Provide the (X, Y) coordinate of the cell's center where the given text is located.  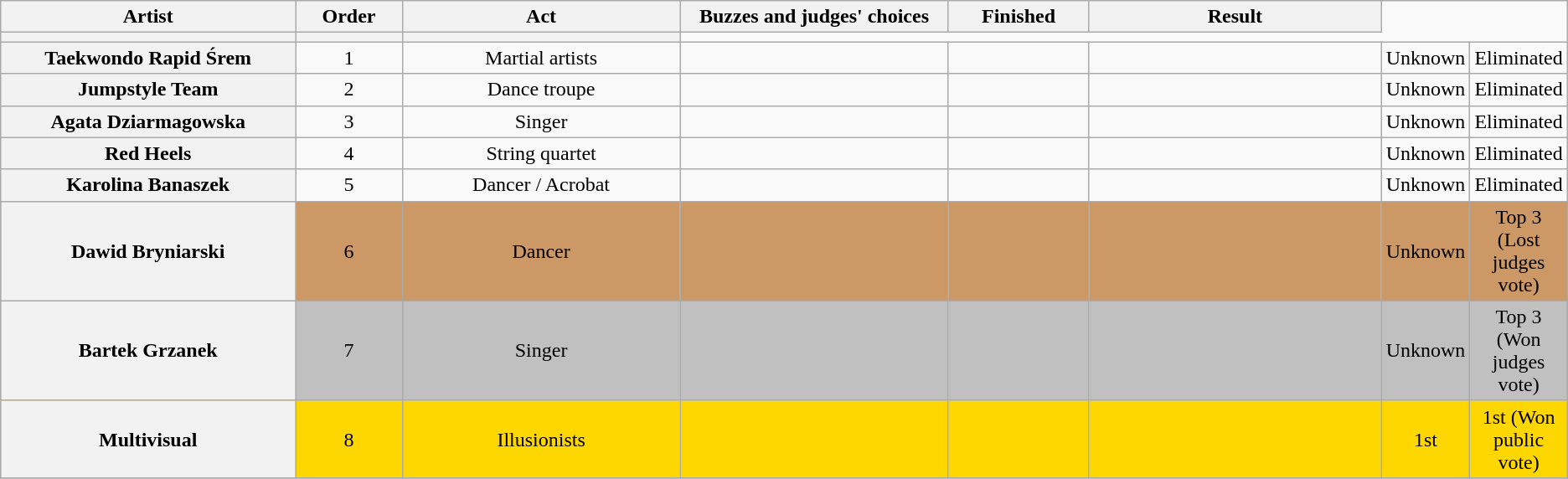
Illusionists (541, 439)
Dance troupe (541, 90)
Karolina Banaszek (148, 185)
Red Heels (148, 153)
Top 3 (Lost judges vote) (1519, 251)
Order (349, 17)
1st (1426, 439)
Bartek Grzanek (148, 350)
1st (Won public vote) (1519, 439)
3 (349, 121)
Dancer (541, 251)
Finished (1019, 17)
Taekwondo Rapid Śrem (148, 58)
2 (349, 90)
1 (349, 58)
Dawid Bryniarski (148, 251)
8 (349, 439)
Result (1235, 17)
String quartet (541, 153)
4 (349, 153)
5 (349, 185)
Martial artists (541, 58)
Dancer / Acrobat (541, 185)
Jumpstyle Team (148, 90)
Multivisual (148, 439)
Act (541, 17)
Buzzes and judges' choices (814, 17)
6 (349, 251)
7 (349, 350)
Artist (148, 17)
Top 3 (Won judges vote) (1519, 350)
Agata Dziarmagowska (148, 121)
